Pinpoint the cell where the given text exists, returning its [x, y] midpoint coordinate. 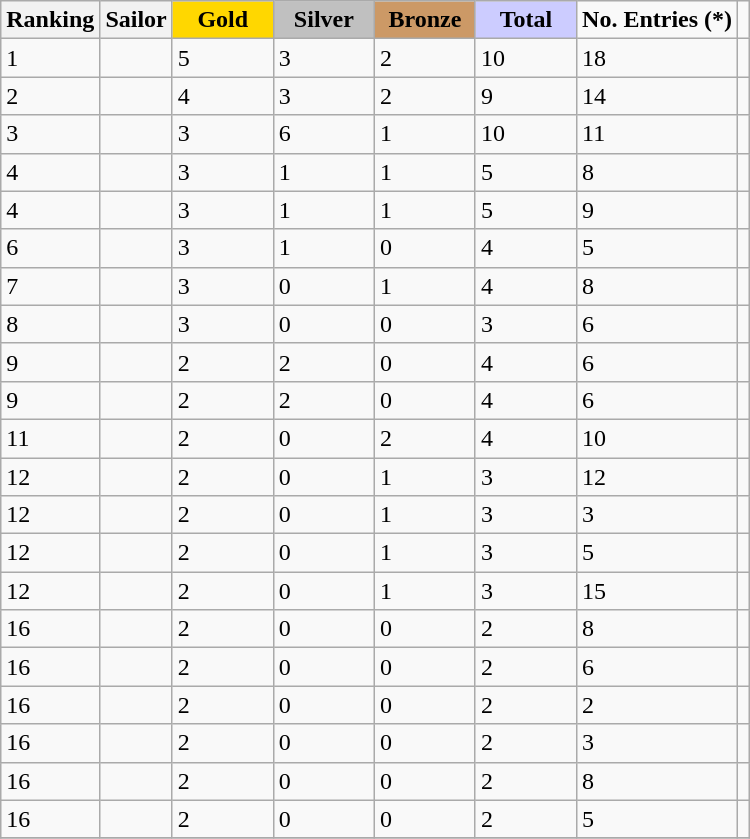
15 [658, 591]
Sailor [136, 20]
14 [658, 96]
No. Entries (*) [658, 20]
Ranking [50, 20]
Total [526, 20]
Bronze [424, 20]
18 [658, 58]
7 [50, 286]
Gold [222, 20]
Silver [324, 20]
